Identify which cell holds the provided text, then report its (x, y) central coordinate. 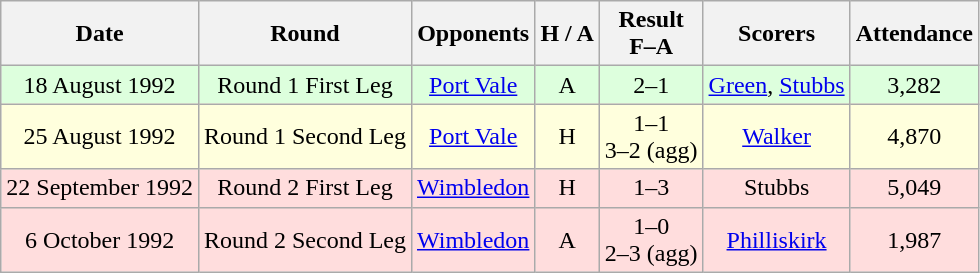
1,987 (914, 240)
1–02–3 (agg) (651, 240)
Opponents (472, 34)
ResultF–A (651, 34)
1–3 (651, 188)
25 August 1992 (100, 136)
6 October 1992 (100, 240)
Round 2 First Leg (304, 188)
3,282 (914, 85)
4,870 (914, 136)
Round 1 First Leg (304, 85)
H / A (567, 34)
Round 2 Second Leg (304, 240)
Stubbs (776, 188)
22 September 1992 (100, 188)
5,049 (914, 188)
Round (304, 34)
2–1 (651, 85)
Date (100, 34)
1–13–2 (agg) (651, 136)
Round 1 Second Leg (304, 136)
18 August 1992 (100, 85)
Walker (776, 136)
Attendance (914, 34)
Green, Stubbs (776, 85)
Scorers (776, 34)
Philliskirk (776, 240)
